Return [X, Y] of the center of cell containing provided text 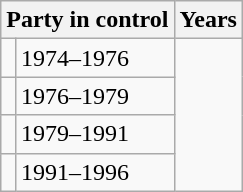
1979–1991 [94, 134]
1991–1996 [94, 172]
Years [208, 20]
1974–1976 [94, 58]
Party in control [88, 20]
1976–1979 [94, 96]
